Determine the [X, Y] coordinate at the center of the cell enclosing the given text.  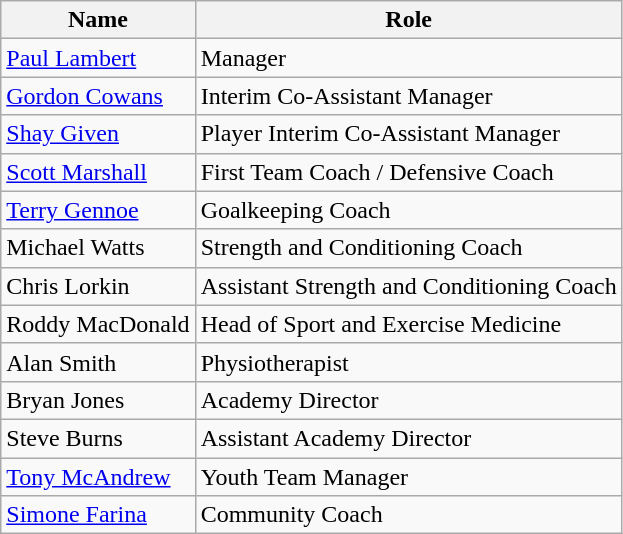
First Team Coach / Defensive Coach [408, 172]
Scott Marshall [98, 172]
Role [408, 20]
Physiotherapist [408, 362]
Shay Given [98, 134]
Bryan Jones [98, 400]
Head of Sport and Exercise Medicine [408, 324]
Strength and Conditioning Coach [408, 248]
Gordon Cowans [98, 96]
Community Coach [408, 515]
Steve Burns [98, 438]
Youth Team Manager [408, 477]
Terry Gennoe [98, 210]
Tony McAndrew [98, 477]
Assistant Academy Director [408, 438]
Chris Lorkin [98, 286]
Player Interim Co-Assistant Manager [408, 134]
Goalkeeping Coach [408, 210]
Academy Director [408, 400]
Manager [408, 58]
Interim Co-Assistant Manager [408, 96]
Assistant Strength and Conditioning Coach [408, 286]
Paul Lambert [98, 58]
Alan Smith [98, 362]
Roddy MacDonald [98, 324]
Name [98, 20]
Michael Watts [98, 248]
Simone Farina [98, 515]
